Pinpoint the cell where the given text exists, returning its [x, y] midpoint coordinate. 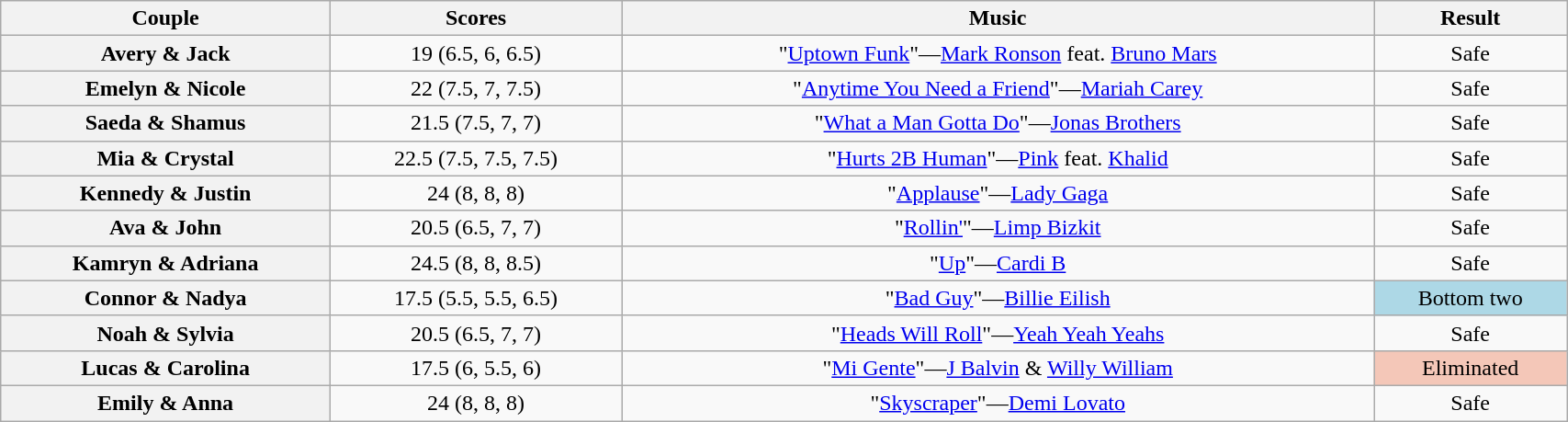
"Bad Guy"—Billie Eilish [998, 298]
Noah & Sylvia [165, 333]
"Hurts 2B Human"—Pink feat. Khalid [998, 158]
24.5 (8, 8, 8.5) [476, 263]
"Uptown Funk"—Mark Ronson feat. Bruno Mars [998, 53]
17.5 (6, 5.5, 6) [476, 368]
"Anytime You Need a Friend"—Mariah Carey [998, 88]
22.5 (7.5, 7.5, 7.5) [476, 158]
Emily & Anna [165, 403]
Connor & Nadya [165, 298]
22 (7.5, 7, 7.5) [476, 88]
Bottom two [1471, 298]
Music [998, 18]
21.5 (7.5, 7, 7) [476, 123]
Couple [165, 18]
19 (6.5, 6, 6.5) [476, 53]
"Up"—Cardi B [998, 263]
"Heads Will Roll"—Yeah Yeah Yeahs [998, 333]
Kennedy & Justin [165, 193]
Scores [476, 18]
"Rollin'"—Limp Bizkit [998, 228]
Ava & John [165, 228]
Result [1471, 18]
17.5 (5.5, 5.5, 6.5) [476, 298]
"Mi Gente"—J Balvin & Willy William [998, 368]
Saeda & Shamus [165, 123]
Eliminated [1471, 368]
"Skyscraper"—Demi Lovato [998, 403]
Lucas & Carolina [165, 368]
Avery & Jack [165, 53]
Mia & Crystal [165, 158]
"Applause"—Lady Gaga [998, 193]
Emelyn & Nicole [165, 88]
Kamryn & Adriana [165, 263]
"What a Man Gotta Do"—Jonas Brothers [998, 123]
